Return (x, y) of the center of cell containing provided text 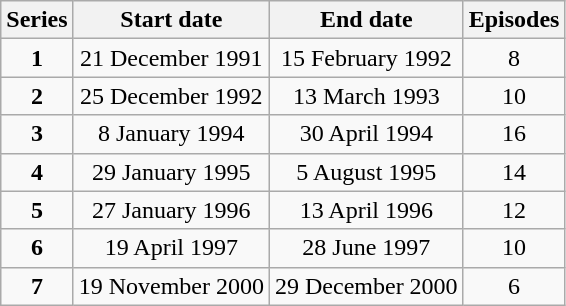
28 June 1997 (366, 248)
13 March 1993 (366, 96)
25 December 1992 (171, 96)
Series (37, 20)
30 April 1994 (366, 134)
27 January 1996 (171, 210)
12 (514, 210)
19 April 1997 (171, 248)
8 January 1994 (171, 134)
5 (37, 210)
3 (37, 134)
13 April 1996 (366, 210)
19 November 2000 (171, 286)
29 January 1995 (171, 172)
21 December 1991 (171, 58)
14 (514, 172)
1 (37, 58)
8 (514, 58)
2 (37, 96)
Start date (171, 20)
29 December 2000 (366, 286)
16 (514, 134)
15 February 1992 (366, 58)
5 August 1995 (366, 172)
7 (37, 286)
End date (366, 20)
Episodes (514, 20)
4 (37, 172)
